Provide the (x, y) coordinate of the cell's center where the given text is located.  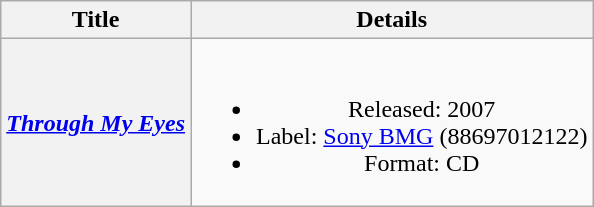
Released: 2007Label: Sony BMG (88697012122)Format: CD (391, 122)
Through My Eyes (96, 122)
Title (96, 20)
Details (391, 20)
